Output the (x, y) coordinate of the center of the cell containing the given text.  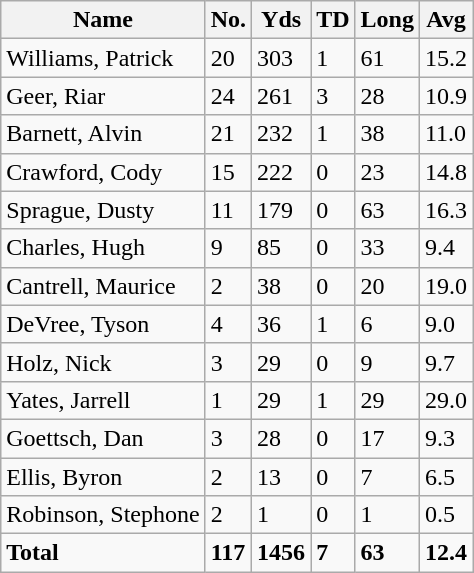
Yds (282, 20)
222 (282, 172)
11 (228, 210)
Cantrell, Maurice (103, 286)
17 (387, 438)
Charles, Hugh (103, 248)
Robinson, Stephone (103, 515)
Williams, Patrick (103, 58)
Sprague, Dusty (103, 210)
21 (228, 134)
11.0 (446, 134)
16.3 (446, 210)
10.9 (446, 96)
9.7 (446, 362)
24 (228, 96)
4 (228, 324)
19.0 (446, 286)
Barnett, Alvin (103, 134)
Long (387, 20)
DeVree, Tyson (103, 324)
117 (228, 553)
1456 (282, 553)
9.0 (446, 324)
15.2 (446, 58)
29.0 (446, 400)
23 (387, 172)
Yates, Jarrell (103, 400)
36 (282, 324)
TD (333, 20)
13 (282, 477)
9.4 (446, 248)
Ellis, Byron (103, 477)
6.5 (446, 477)
9.3 (446, 438)
61 (387, 58)
Holz, Nick (103, 362)
Geer, Riar (103, 96)
232 (282, 134)
85 (282, 248)
14.8 (446, 172)
Name (103, 20)
No. (228, 20)
179 (282, 210)
Total (103, 553)
0.5 (446, 515)
33 (387, 248)
6 (387, 324)
12.4 (446, 553)
15 (228, 172)
261 (282, 96)
303 (282, 58)
Avg (446, 20)
Crawford, Cody (103, 172)
Goettsch, Dan (103, 438)
